Output the (x, y) coordinate of the center of the cell containing the given text.  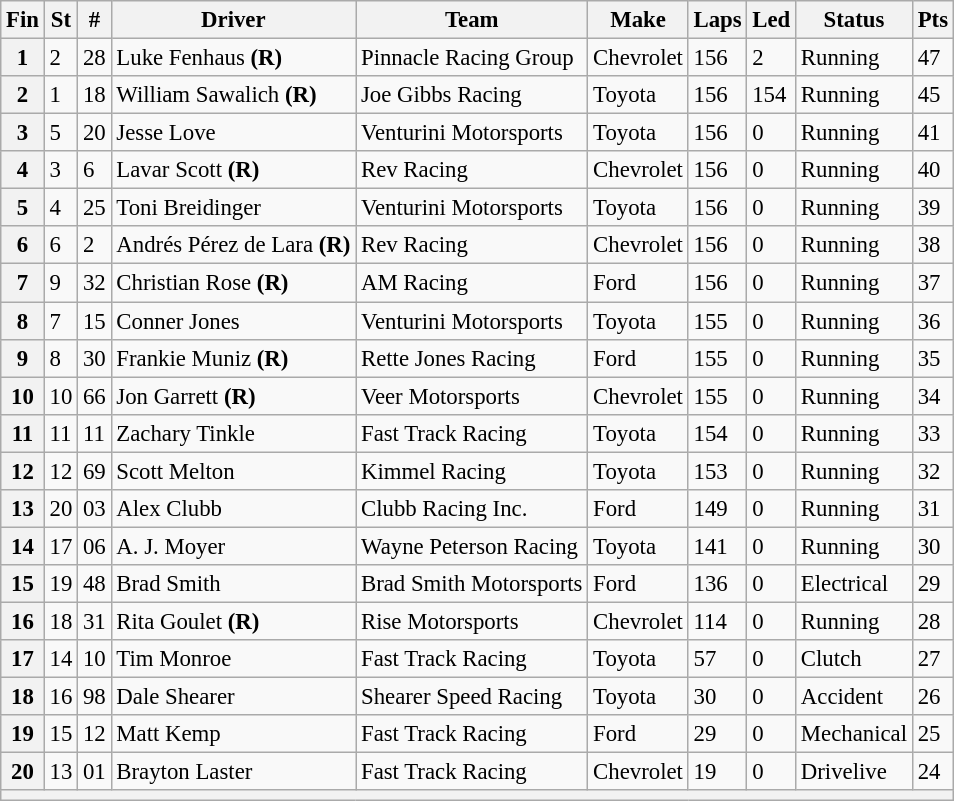
48 (94, 584)
Accident (854, 697)
27 (932, 659)
Tim Monroe (234, 659)
Fin (23, 20)
114 (718, 621)
98 (94, 697)
Zachary Tinkle (234, 433)
Matt Kemp (234, 734)
Rita Goulet (R) (234, 621)
Laps (718, 20)
Lavar Scott (R) (234, 170)
Jon Garrett (R) (234, 396)
Clubb Racing Inc. (472, 509)
47 (932, 58)
66 (94, 396)
Drivelive (854, 772)
William Sawalich (R) (234, 95)
39 (932, 208)
Status (854, 20)
Kimmel Racing (472, 471)
Driver (234, 20)
37 (932, 283)
Veer Motorsports (472, 396)
35 (932, 358)
40 (932, 170)
AM Racing (472, 283)
33 (932, 433)
Conner Jones (234, 321)
06 (94, 546)
03 (94, 509)
Rise Motorsports (472, 621)
Pts (932, 20)
36 (932, 321)
Christian Rose (R) (234, 283)
# (94, 20)
57 (718, 659)
Electrical (854, 584)
141 (718, 546)
Shearer Speed Racing (472, 697)
St (60, 20)
A. J. Moyer (234, 546)
34 (932, 396)
Wayne Peterson Racing (472, 546)
Dale Shearer (234, 697)
Make (638, 20)
Led (772, 20)
Frankie Muniz (R) (234, 358)
Brayton Laster (234, 772)
69 (94, 471)
41 (932, 133)
Mechanical (854, 734)
Luke Fenhaus (R) (234, 58)
26 (932, 697)
149 (718, 509)
45 (932, 95)
Joe Gibbs Racing (472, 95)
136 (718, 584)
Pinnacle Racing Group (472, 58)
153 (718, 471)
38 (932, 245)
Toni Breidinger (234, 208)
Andrés Pérez de Lara (R) (234, 245)
Jesse Love (234, 133)
Team (472, 20)
Brad Smith Motorsports (472, 584)
Clutch (854, 659)
Rette Jones Racing (472, 358)
24 (932, 772)
01 (94, 772)
Alex Clubb (234, 509)
Brad Smith (234, 584)
Scott Melton (234, 471)
